Pinpoint the cell where the given text exists, returning its (X, Y) midpoint coordinate. 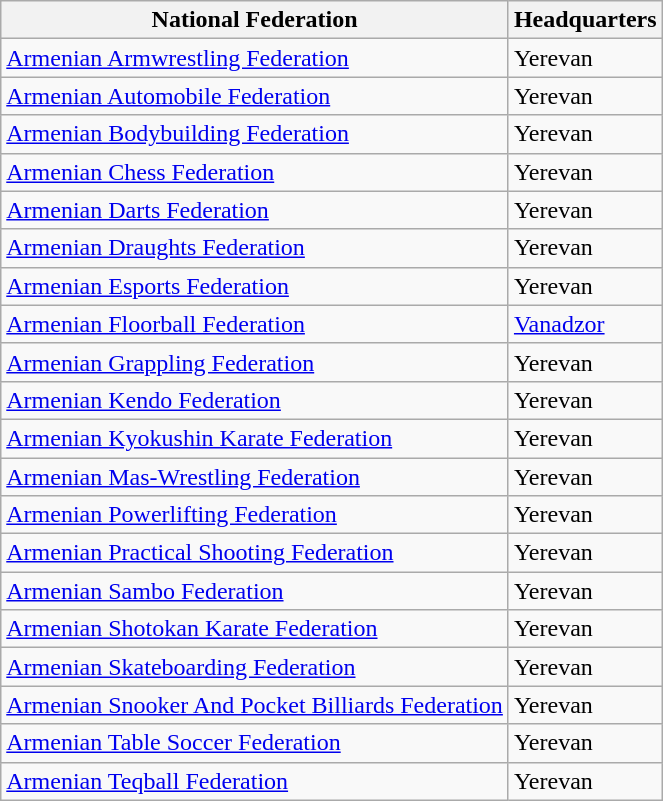
Armenian Sambo Federation (255, 591)
Armenian Shotokan Karate Federation (255, 629)
Armenian Kyokushin Karate Federation (255, 438)
Armenian Snooker And Pocket Billiards Federation (255, 705)
Armenian Automobile Federation (255, 96)
National Federation (255, 20)
Armenian Bodybuilding Federation (255, 134)
Armenian Darts Federation (255, 210)
Headquarters (585, 20)
Armenian Chess Federation (255, 172)
Armenian Armwrestling Federation (255, 58)
Armenian Powerlifting Federation (255, 515)
Armenian Esports Federation (255, 286)
Armenian Skateboarding Federation (255, 667)
Armenian Teqball Federation (255, 781)
Armenian Draughts Federation (255, 248)
Armenian Mas-Wrestling Federation (255, 477)
Vanadzor (585, 324)
Armenian Practical Shooting Federation (255, 553)
Armenian Floorball Federation (255, 324)
Armenian Grappling Federation (255, 362)
Armenian Kendo Federation (255, 400)
Armenian Table Soccer Federation (255, 743)
